Find where the given text appears and provide that cell's center as [x, y] coordinate. 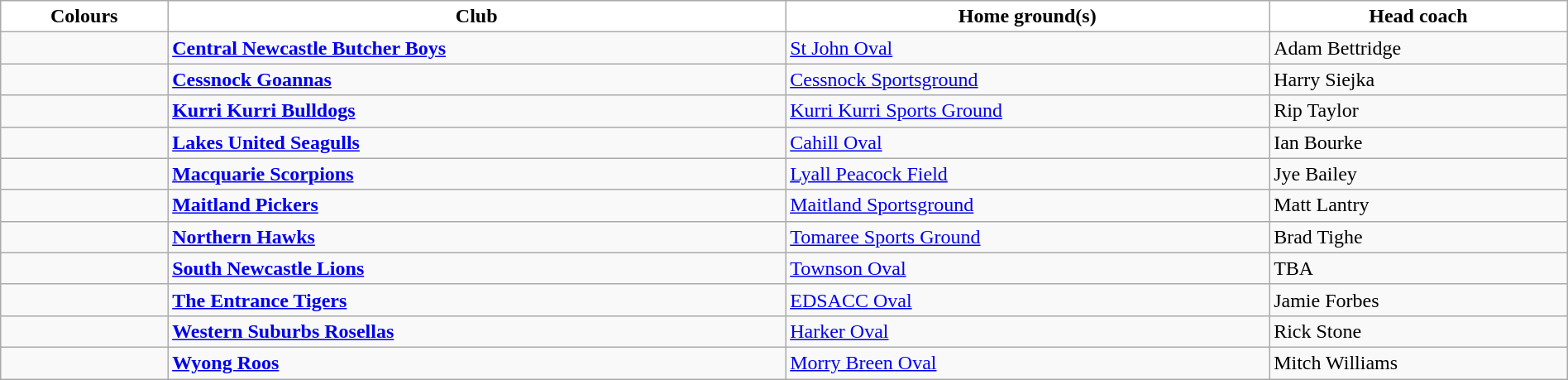
St John Oval [1027, 48]
Cessnock Goannas [476, 79]
Kurri Kurri Bulldogs [476, 111]
Macquarie Scorpions [476, 174]
Harker Oval [1027, 331]
Tomaree Sports Ground [1027, 237]
Western Suburbs Rosellas [476, 331]
Rip Taylor [1419, 111]
Central Newcastle Butcher Boys [476, 48]
Wyong Roos [476, 363]
Rick Stone [1419, 331]
The Entrance Tigers [476, 300]
Colours [84, 17]
Mitch Williams [1419, 363]
Head coach [1419, 17]
Adam Bettridge [1419, 48]
Brad Tighe [1419, 237]
Home ground(s) [1027, 17]
Cessnock Sportsground [1027, 79]
Maitland Sportsground [1027, 205]
TBA [1419, 268]
Morry Breen Oval [1027, 363]
Kurri Kurri Sports Ground [1027, 111]
Matt Lantry [1419, 205]
Jye Bailey [1419, 174]
Lyall Peacock Field [1027, 174]
Maitland Pickers [476, 205]
Cahill Oval [1027, 142]
EDSACC Oval [1027, 300]
South Newcastle Lions [476, 268]
Ian Bourke [1419, 142]
Lakes United Seagulls [476, 142]
Club [476, 17]
Townson Oval [1027, 268]
Jamie Forbes [1419, 300]
Harry Siejka [1419, 79]
Northern Hawks [476, 237]
